Return the (x, y) coordinate for the center point of the cell that contains the specified text.  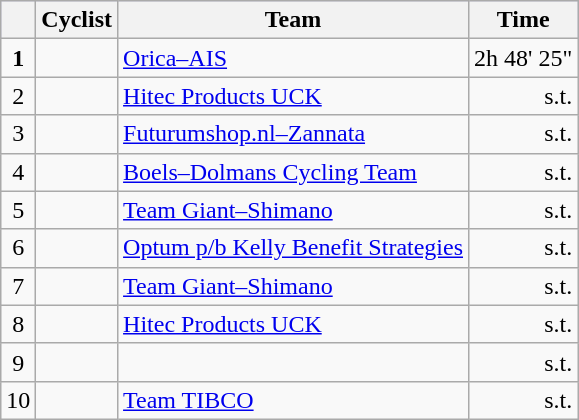
Team (294, 20)
Team TIBCO (294, 400)
1 (18, 58)
Time (524, 20)
6 (18, 248)
2 (18, 96)
Futurumshop.nl–Zannata (294, 134)
Cyclist (77, 20)
3 (18, 134)
2h 48' 25" (524, 58)
Orica–AIS (294, 58)
8 (18, 324)
Boels–Dolmans Cycling Team (294, 172)
10 (18, 400)
9 (18, 362)
Optum p/b Kelly Benefit Strategies (294, 248)
7 (18, 286)
5 (18, 210)
4 (18, 172)
